Return [x, y] of the center of cell containing provided text 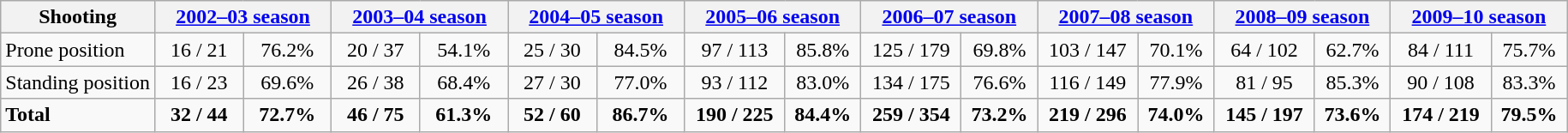
86.7% [641, 115]
77.9% [1176, 82]
90 / 108 [1441, 82]
83.3% [1529, 82]
103 / 147 [1088, 50]
69.6% [288, 82]
76.2% [288, 50]
75.7% [1529, 50]
2008–09 season [1302, 17]
145 / 197 [1265, 115]
61.3% [464, 115]
Standing position [78, 82]
97 / 113 [735, 50]
2007–08 season [1126, 17]
2004–05 season [596, 17]
27 / 30 [552, 82]
81 / 95 [1265, 82]
83.0% [823, 82]
2003–04 season [420, 17]
46 / 75 [375, 115]
54.1% [464, 50]
2002–03 season [242, 17]
69.8% [999, 50]
77.0% [641, 82]
73.2% [999, 115]
73.6% [1352, 115]
84.5% [641, 50]
259 / 354 [912, 115]
84 / 111 [1441, 50]
76.6% [999, 82]
68.4% [464, 82]
74.0% [1176, 115]
93 / 112 [735, 82]
16 / 23 [199, 82]
2009–10 season [1479, 17]
20 / 37 [375, 50]
79.5% [1529, 115]
52 / 60 [552, 115]
174 / 219 [1441, 115]
72.7% [288, 115]
2006–07 season [949, 17]
Prone position [78, 50]
Shooting [78, 17]
62.7% [1352, 50]
134 / 175 [912, 82]
Total [78, 115]
84.4% [823, 115]
25 / 30 [552, 50]
85.3% [1352, 82]
16 / 21 [199, 50]
219 / 296 [1088, 115]
125 / 179 [912, 50]
32 / 44 [199, 115]
70.1% [1176, 50]
116 / 149 [1088, 82]
26 / 38 [375, 82]
190 / 225 [735, 115]
64 / 102 [1265, 50]
85.8% [823, 50]
2005–06 season [773, 17]
